Detect which cell encompasses the target text, then output its (x, y) center coordinate. 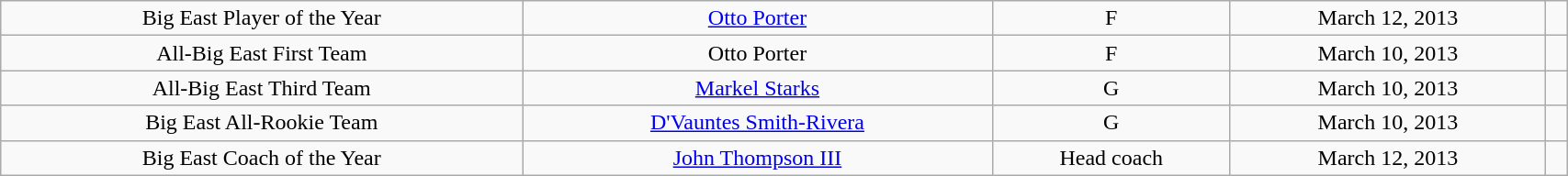
All-Big East First Team (262, 53)
Big East Player of the Year (262, 18)
Big East Coach of the Year (262, 158)
All-Big East Third Team (262, 88)
Head coach (1111, 158)
Big East All-Rookie Team (262, 123)
Markel Starks (757, 88)
D'Vauntes Smith-Rivera (757, 123)
John Thompson III (757, 158)
